Find where the given text appears and provide that cell's center as [x, y] coordinate. 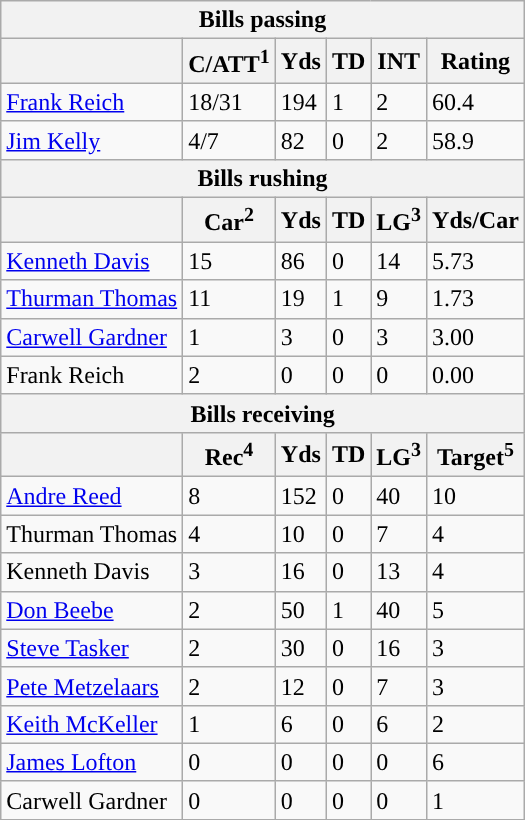
86 [300, 261]
Rating [476, 62]
Bills rushing [263, 178]
5 [476, 610]
11 [230, 299]
Pete Metzelaars [92, 686]
14 [399, 261]
60.4 [476, 102]
Steve Tasker [92, 648]
Jim Kelly [92, 140]
C/ATT1 [230, 62]
Target5 [476, 454]
INT [399, 62]
Bills passing [263, 20]
James Lofton [92, 762]
Yds/Car [476, 220]
194 [300, 102]
18/31 [230, 102]
Keith McKeller [92, 724]
152 [300, 496]
19 [300, 299]
12 [300, 686]
Andre Reed [92, 496]
Car2 [230, 220]
3.00 [476, 337]
1.73 [476, 299]
50 [300, 610]
9 [399, 299]
0.00 [476, 375]
8 [230, 496]
15 [230, 261]
Don Beebe [92, 610]
13 [399, 572]
5.73 [476, 261]
58.9 [476, 140]
30 [300, 648]
82 [300, 140]
Rec4 [230, 454]
4/7 [230, 140]
Bills receiving [263, 413]
